Capture the cell that displays the provided text and extract its [x, y] central coordinate. 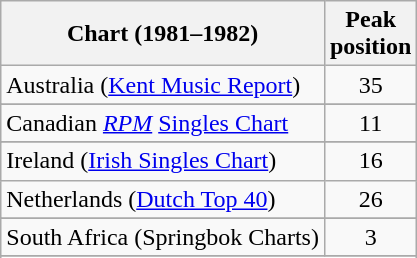
3 [370, 237]
Chart (1981–1982) [163, 34]
26 [370, 199]
11 [370, 123]
Australia (Kent Music Report) [163, 85]
35 [370, 85]
Canadian RPM Singles Chart [163, 123]
Ireland (Irish Singles Chart) [163, 161]
Peakposition [370, 34]
16 [370, 161]
Netherlands (Dutch Top 40) [163, 199]
South Africa (Springbok Charts) [163, 237]
